Provide the (x, y) coordinate of the cell's center where the given text is located.  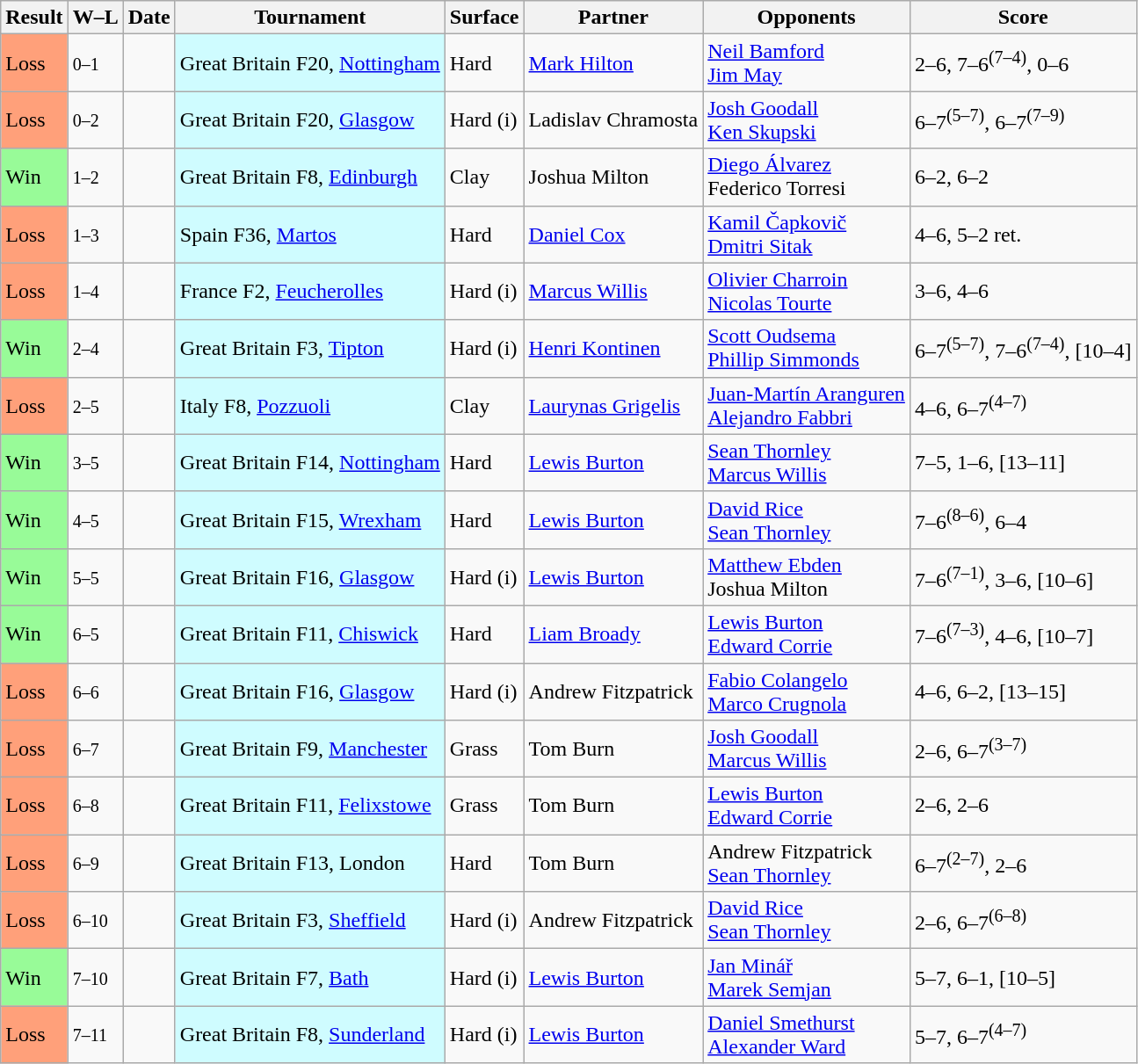
Kamil Čapkovič Dmitri Sitak (807, 234)
Mark Hilton (613, 63)
Great Britain F7, Bath (309, 977)
Great Britain F11, Chiswick (309, 634)
7–6(7–3), 4–6, [10–7] (1023, 634)
2–5 (95, 406)
7–11 (95, 1035)
W–L (95, 18)
5–5 (95, 576)
Liam Broady (613, 634)
3–5 (95, 462)
1–3 (95, 234)
Opponents (807, 18)
Great Britain F8, Sunderland (309, 1035)
Jan Minář Marek Semjan (807, 977)
Ladislav Chramosta (613, 119)
1–4 (95, 292)
6–5 (95, 634)
Great Britain F20, Nottingham (309, 63)
Great Britain F3, Tipton (309, 348)
7–6(7–1), 3–6, [10–6] (1023, 576)
4–5 (95, 520)
Henri Kontinen (613, 348)
Spain F36, Martos (309, 234)
Matthew Ebden Joshua Milton (807, 576)
1–2 (95, 177)
0–2 (95, 119)
5–7, 6–7(4–7) (1023, 1035)
Great Britain F3, Sheffield (309, 921)
Great Britain F13, London (309, 863)
2–6, 7–6(7–4), 0–6 (1023, 63)
Scott Oudsema Phillip Simmonds (807, 348)
7–10 (95, 977)
7–5, 1–6, [13–11] (1023, 462)
2–6, 6–7(3–7) (1023, 749)
2–4 (95, 348)
Neil Bamford Jim May (807, 63)
Italy F8, Pozzuoli (309, 406)
Great Britain F9, Manchester (309, 749)
6–7(5–7), 6–7(7–9) (1023, 119)
Andrew Fitzpatrick Sean Thornley (807, 863)
Great Britain F14, Nottingham (309, 462)
Daniel Smethurst Alexander Ward (807, 1035)
4–6, 6–7(4–7) (1023, 406)
2–6, 6–7(6–8) (1023, 921)
Olivier Charroin Nicolas Tourte (807, 292)
6–8 (95, 807)
Tournament (309, 18)
Great Britain F15, Wrexham (309, 520)
Great Britain F11, Felixstowe (309, 807)
Partner (613, 18)
7–6(8–6), 6–4 (1023, 520)
Daniel Cox (613, 234)
France F2, Feucherolles (309, 292)
Score (1023, 18)
Fabio Colangelo Marco Crugnola (807, 691)
6–2, 6–2 (1023, 177)
6–6 (95, 691)
0–1 (95, 63)
6–7 (95, 749)
Result (34, 18)
Juan-Martín Aranguren Alejandro Fabbri (807, 406)
Great Britain F20, Glasgow (309, 119)
Diego Álvarez Federico Torresi (807, 177)
Date (149, 18)
6–7(5–7), 7–6(7–4), [10–4] (1023, 348)
4–6, 5–2 ret. (1023, 234)
Josh Goodall Ken Skupski (807, 119)
Laurynas Grigelis (613, 406)
Surface (484, 18)
6–7(2–7), 2–6 (1023, 863)
6–9 (95, 863)
6–10 (95, 921)
5–7, 6–1, [10–5] (1023, 977)
3–6, 4–6 (1023, 292)
4–6, 6–2, [13–15] (1023, 691)
Josh Goodall Marcus Willis (807, 749)
2–6, 2–6 (1023, 807)
Joshua Milton (613, 177)
Sean Thornley Marcus Willis (807, 462)
Great Britain F8, Edinburgh (309, 177)
Marcus Willis (613, 292)
